Identify which cell holds the provided text, then report its (X, Y) central coordinate. 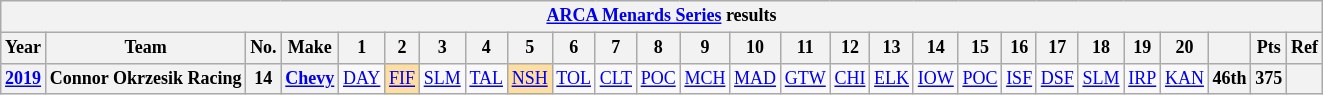
6 (574, 48)
2 (402, 48)
16 (1020, 48)
KAN (1185, 78)
MAD (756, 78)
TOL (574, 78)
Make (310, 48)
10 (756, 48)
FIF (402, 78)
GTW (805, 78)
46th (1230, 78)
18 (1101, 48)
375 (1269, 78)
19 (1142, 48)
8 (658, 48)
MCH (705, 78)
Connor Okrzesik Racing (145, 78)
5 (530, 48)
No. (264, 48)
NSH (530, 78)
2019 (24, 78)
1 (362, 48)
DAY (362, 78)
13 (892, 48)
12 (850, 48)
Chevy (310, 78)
9 (705, 48)
Team (145, 48)
3 (442, 48)
ISF (1020, 78)
CLT (616, 78)
17 (1057, 48)
15 (980, 48)
ELK (892, 78)
Year (24, 48)
20 (1185, 48)
CHI (850, 78)
4 (486, 48)
TAL (486, 78)
IOW (936, 78)
IRP (1142, 78)
7 (616, 48)
ARCA Menards Series results (662, 16)
Ref (1305, 48)
DSF (1057, 78)
Pts (1269, 48)
11 (805, 48)
